Output the [X, Y] coordinate of the center of the cell containing the given text.  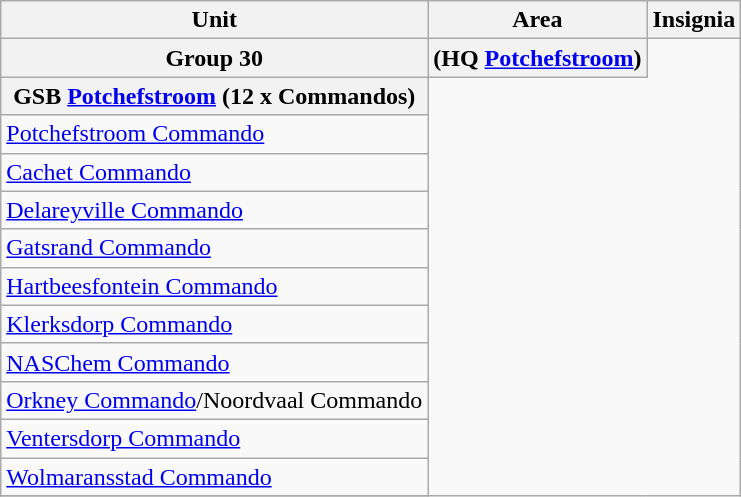
Gatsrand Commando [214, 248]
Hartbeesfontein Commando [214, 286]
Potchefstroom Commando [214, 134]
NASChem Commando [214, 362]
Wolmaransstad Commando [214, 477]
Insignia [694, 20]
Group 30 [214, 58]
Ventersdorp Commando [214, 438]
Unit [214, 20]
Delareyville Commando [214, 210]
Klerksdorp Commando [214, 324]
GSB Potchefstroom (12 x Commandos) [214, 96]
Orkney Commando/Noordvaal Commando [214, 400]
(HQ Potchefstroom) [538, 58]
Area [538, 20]
Cachet Commando [214, 172]
